Provide the (X, Y) coordinate of the cell's center where the given text is located.  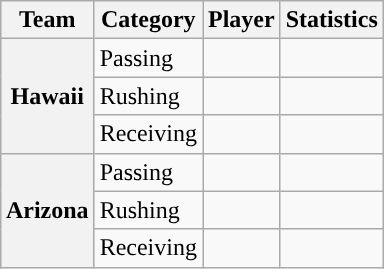
Arizona (47, 210)
Team (47, 20)
Hawaii (47, 96)
Statistics (332, 20)
Player (241, 20)
Category (148, 20)
